Pinpoint the cell where the given text exists, returning its [X, Y] midpoint coordinate. 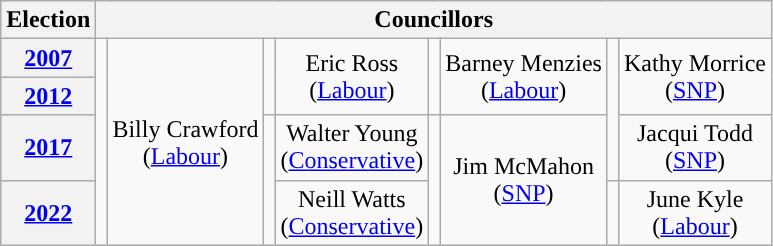
2022 [48, 212]
Billy Crawford(Labour) [186, 142]
2017 [48, 148]
Neill Watts(Conservative) [352, 212]
Kathy Morrice(SNP) [694, 77]
2007 [48, 58]
Councillors [434, 20]
Jacqui Todd(SNP) [694, 148]
Jim McMahon(SNP) [524, 180]
Election [48, 20]
Barney Menzies(Labour) [524, 77]
June Kyle(Labour) [694, 212]
Eric Ross(Labour) [352, 77]
2012 [48, 96]
Walter Young(Conservative) [352, 148]
